From the cell containing the given text, extract its center point as [X, Y] coordinate. 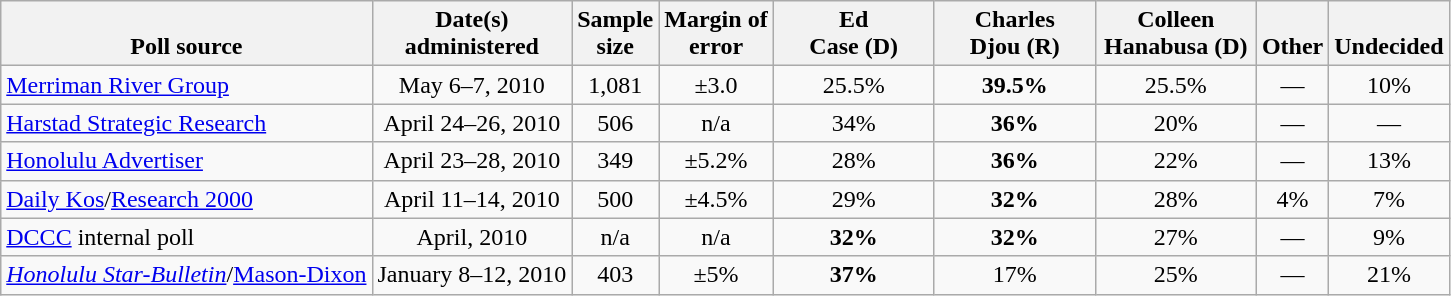
DCCC internal poll [186, 237]
1,081 [616, 85]
10% [1389, 85]
9% [1389, 237]
Poll source [186, 34]
Samplesize [616, 34]
CharlesDjou (R) [1014, 34]
13% [1389, 161]
4% [1292, 199]
Honolulu Advertiser [186, 161]
506 [616, 123]
Margin oferror [716, 34]
ColleenHanabusa (D) [1176, 34]
Harstad Strategic Research [186, 123]
±5% [716, 275]
January 8–12, 2010 [472, 275]
Honolulu Star-Bulletin/Mason-Dixon [186, 275]
EdCase (D) [854, 34]
±5.2% [716, 161]
April 23–28, 2010 [472, 161]
May 6–7, 2010 [472, 85]
29% [854, 199]
±3.0 [716, 85]
April 11–14, 2010 [472, 199]
39.5% [1014, 85]
349 [616, 161]
22% [1176, 161]
17% [1014, 275]
21% [1389, 275]
403 [616, 275]
Other [1292, 34]
20% [1176, 123]
Daily Kos/Research 2000 [186, 199]
25% [1176, 275]
27% [1176, 237]
April 24–26, 2010 [472, 123]
500 [616, 199]
Undecided [1389, 34]
Merriman River Group [186, 85]
37% [854, 275]
±4.5% [716, 199]
April, 2010 [472, 237]
Date(s) administered [472, 34]
7% [1389, 199]
34% [854, 123]
